Locate the cell with the specified text and output its [X, Y] center coordinate. 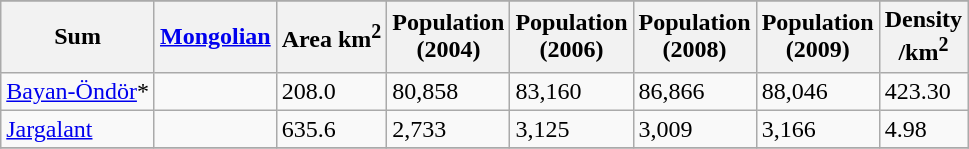
Jargalant [78, 129]
3,125 [572, 129]
Sum [78, 37]
Density/km2 [923, 37]
Mongolian [215, 37]
2,733 [448, 129]
Bayan-Öndör* [78, 91]
423.30 [923, 91]
83,160 [572, 91]
208.0 [332, 91]
Population(2009) [818, 37]
Area km2 [332, 37]
Population(2006) [572, 37]
Population(2004) [448, 37]
4.98 [923, 129]
86,866 [694, 91]
80,858 [448, 91]
3,166 [818, 129]
88,046 [818, 91]
3,009 [694, 129]
Population(2008) [694, 37]
635.6 [332, 129]
